Scan for the cell matching the given text and deliver its [x, y] coordinate at center. 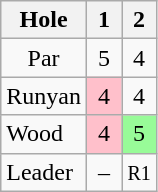
Leader [44, 172]
– [104, 172]
Hole [44, 20]
Wood [44, 134]
2 [140, 20]
Par [44, 58]
1 [104, 20]
Runyan [44, 96]
R1 [140, 172]
